Detect which cell encompasses the target text, then output its [X, Y] center coordinate. 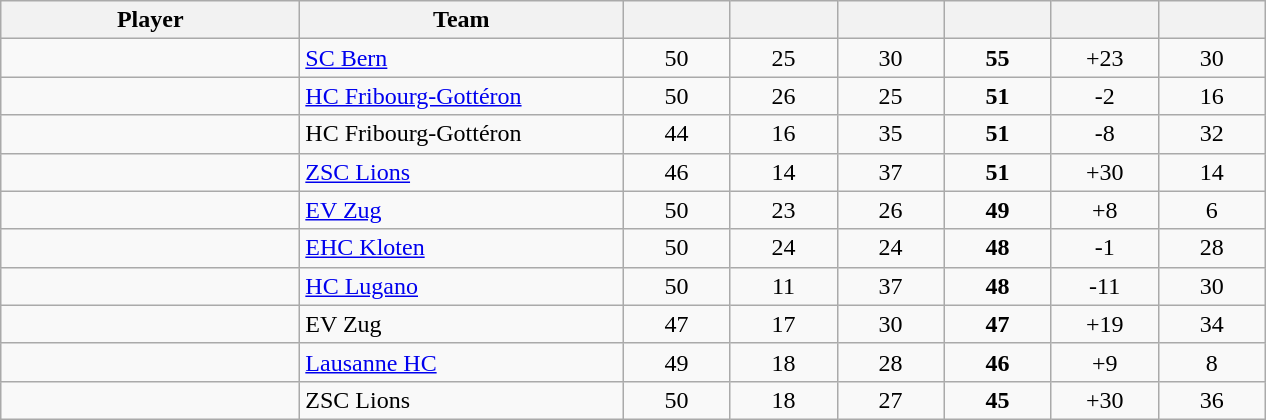
+23 [1104, 58]
11 [784, 286]
Player [150, 20]
6 [1212, 210]
-8 [1104, 134]
+8 [1104, 210]
Team [462, 20]
-2 [1104, 96]
SC Bern [462, 58]
HC Lugano [462, 286]
+9 [1104, 362]
35 [890, 134]
+19 [1104, 324]
-11 [1104, 286]
23 [784, 210]
8 [1212, 362]
55 [998, 58]
Lausanne HC [462, 362]
45 [998, 400]
17 [784, 324]
32 [1212, 134]
27 [890, 400]
-1 [1104, 248]
36 [1212, 400]
44 [676, 134]
34 [1212, 324]
EHC Kloten [462, 248]
